Provide the (x, y) coordinate of the cell's center where the given text is located.  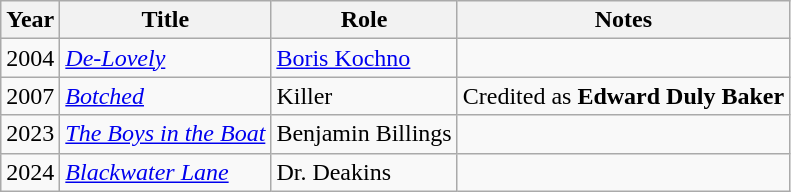
Year (30, 20)
Role (364, 20)
The Boys in the Boat (166, 134)
Benjamin Billings (364, 134)
Credited as Edward Duly Baker (623, 96)
Blackwater Lane (166, 172)
2023 (30, 134)
Notes (623, 20)
2024 (30, 172)
Botched (166, 96)
2007 (30, 96)
Dr. Deakins (364, 172)
2004 (30, 58)
Boris Kochno (364, 58)
Title (166, 20)
Killer (364, 96)
De-Lovely (166, 58)
